Determine the (x, y) coordinate at the center of the cell enclosing the given text.  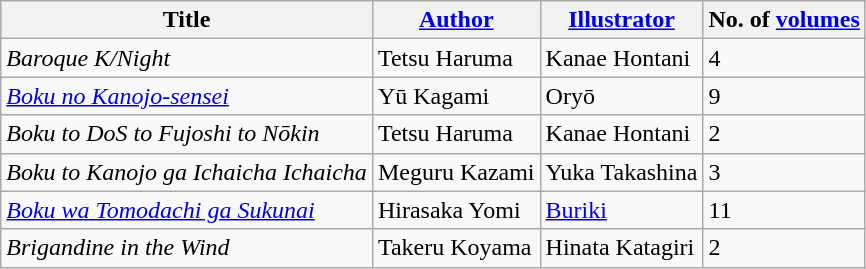
No. of volumes (784, 20)
Boku no Kanojo-sensei (187, 96)
Boku to Kanojo ga Ichaicha Ichaicha (187, 172)
11 (784, 210)
3 (784, 172)
Baroque K/Night (187, 58)
Yuka Takashina (622, 172)
Boku to DoS to Fujoshi to Nōkin (187, 134)
Takeru Koyama (456, 248)
Author (456, 20)
Title (187, 20)
Hinata Katagiri (622, 248)
Illustrator (622, 20)
4 (784, 58)
Meguru Kazami (456, 172)
Brigandine in the Wind (187, 248)
9 (784, 96)
Buriki (622, 210)
Oryō (622, 96)
Boku wa Tomodachi ga Sukunai (187, 210)
Yū Kagami (456, 96)
Hirasaka Yomi (456, 210)
